Pinpoint the cell where the given text exists, returning its (x, y) midpoint coordinate. 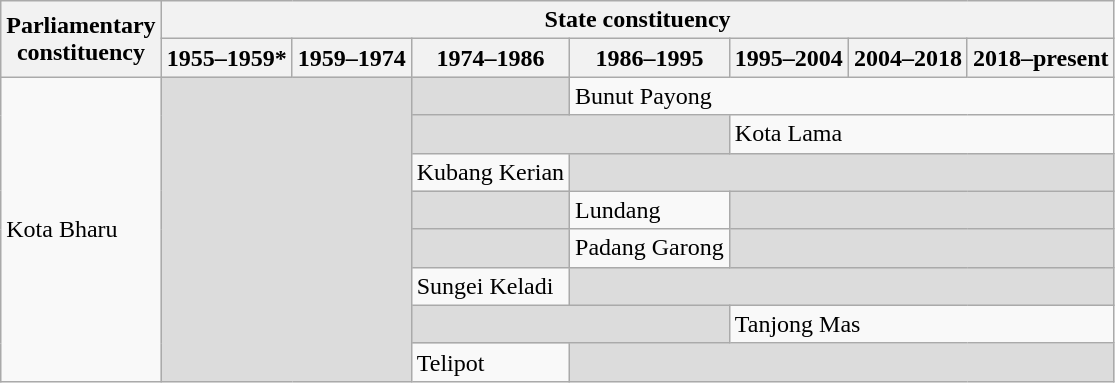
State constituency (638, 20)
2018–present (1040, 58)
1995–2004 (788, 58)
1955–1959* (226, 58)
Padang Garong (650, 248)
Parliamentaryconstituency (81, 39)
Sungei Keladi (490, 286)
1986–1995 (650, 58)
1974–1986 (490, 58)
Lundang (650, 210)
Kota Bharu (81, 229)
1959–1974 (352, 58)
2004–2018 (908, 58)
Bunut Payong (842, 96)
Kubang Kerian (490, 172)
Tanjong Mas (922, 324)
Kota Lama (922, 134)
Telipot (490, 362)
